Determine the [x, y] coordinate at the center of the cell enclosing the given text.  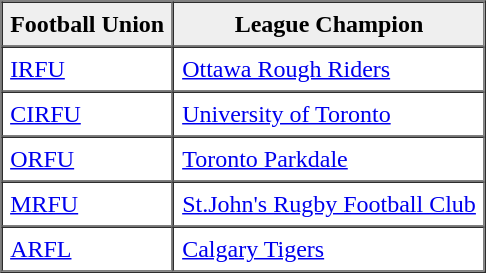
League Champion [329, 24]
MRFU [87, 204]
St.John's Rugby Football Club [329, 204]
Calgary Tigers [329, 248]
CIRFU [87, 114]
ORFU [87, 158]
ARFL [87, 248]
Toronto Parkdale [329, 158]
IRFU [87, 68]
Ottawa Rough Riders [329, 68]
Football Union [87, 24]
University of Toronto [329, 114]
